For the text-containing cell, return its midpoint in (x, y) coordinate format. 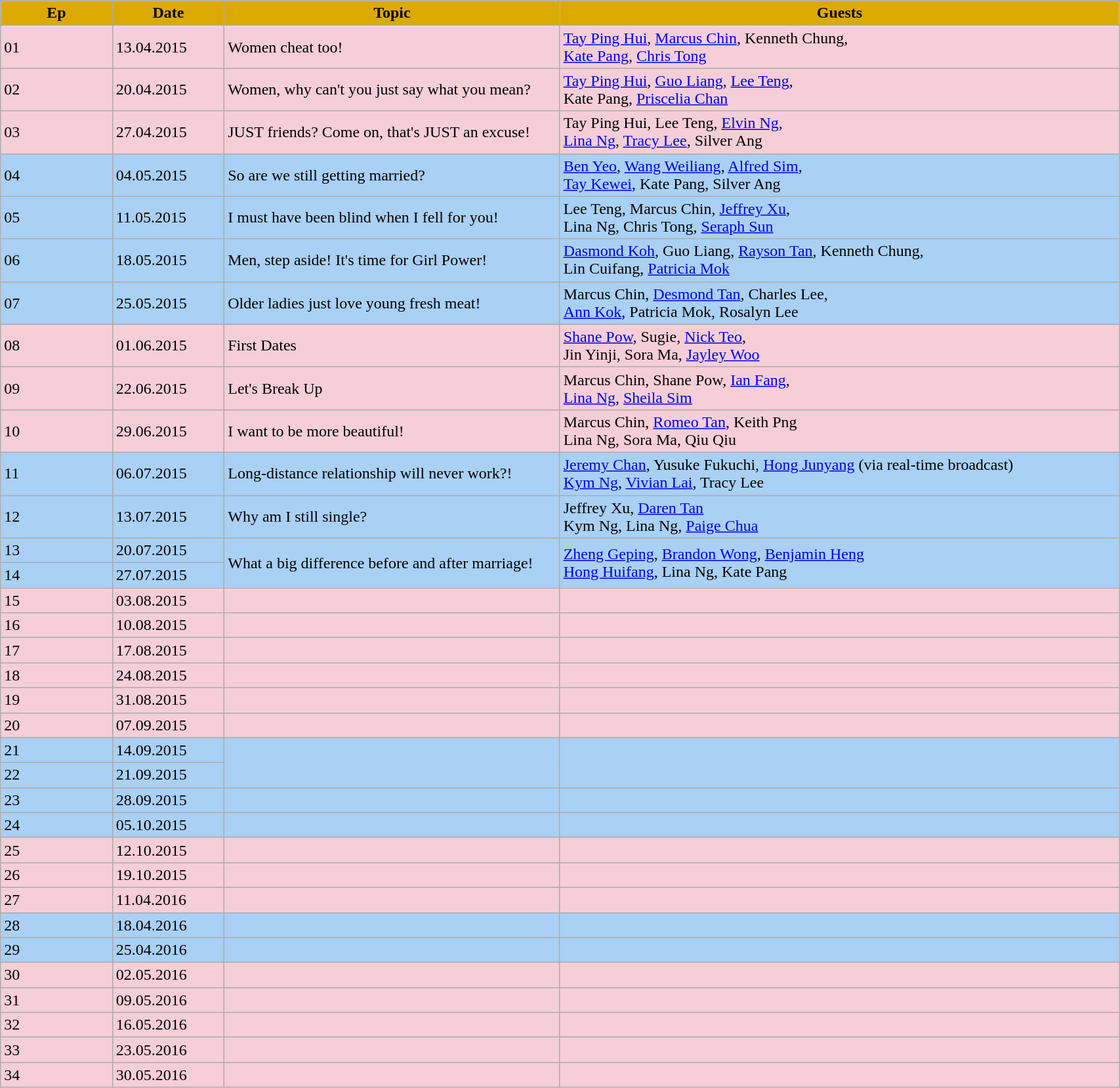
First Dates (392, 345)
01.06.2015 (168, 345)
Women cheat too! (392, 47)
So are we still getting married? (392, 175)
31 (56, 1000)
16 (56, 625)
Topic (392, 13)
24.08.2015 (168, 675)
25.05.2015 (168, 303)
30.05.2016 (168, 1075)
Date (168, 13)
15 (56, 600)
24 (56, 825)
02.05.2016 (168, 975)
30 (56, 975)
13 (56, 551)
Ben Yeo, Wang Weiliang, Alfred Sim, Tay Kewei, Kate Pang, Silver Ang (839, 175)
14.09.2015 (168, 750)
14 (56, 575)
Why am I still single? (392, 516)
What a big difference before and after marriage! (392, 563)
I want to be more beautiful! (392, 430)
Lee Teng, Marcus Chin, Jeffrey Xu, Lina Ng, Chris Tong, Seraph Sun (839, 218)
19 (56, 700)
10 (56, 430)
31.08.2015 (168, 700)
Ep (56, 13)
12.10.2015 (168, 850)
04 (56, 175)
13.07.2015 (168, 516)
Jeffrey Xu, Daren Tan Kym Ng, Lina Ng, Paige Chua (839, 516)
12 (56, 516)
03 (56, 133)
Tay Ping Hui, Lee Teng, Elvin Ng, Lina Ng, Tracy Lee, Silver Ang (839, 133)
16.05.2016 (168, 1025)
Marcus Chin, Desmond Tan, Charles Lee, Ann Kok, Patricia Mok, Rosalyn Lee (839, 303)
Men, step aside! It's time for Girl Power! (392, 260)
Shane Pow, Sugie, Nick Teo, Jin Yinji, Sora Ma, Jayley Woo (839, 345)
32 (56, 1025)
Long-distance relationship will never work?! (392, 474)
Dasmond Koh, Guo Liang, Rayson Tan, Kenneth Chung, Lin Cuifang, Patricia Mok (839, 260)
26 (56, 875)
JUST friends? Come on, that's JUST an excuse! (392, 133)
34 (56, 1075)
Older ladies just love young fresh meat! (392, 303)
Tay Ping Hui, Guo Liang, Lee Teng, Kate Pang, Priscelia Chan (839, 89)
02 (56, 89)
27 (56, 900)
20.04.2015 (168, 89)
Let's Break Up (392, 388)
21.09.2015 (168, 775)
10.08.2015 (168, 625)
03.08.2015 (168, 600)
11 (56, 474)
18.05.2015 (168, 260)
Jeremy Chan, Yusuke Fukuchi, Hong Junyang (via real-time broadcast) Kym Ng, Vivian Lai, Tracy Lee (839, 474)
17 (56, 650)
05 (56, 218)
28 (56, 925)
11.05.2015 (168, 218)
22.06.2015 (168, 388)
25.04.2016 (168, 950)
09.05.2016 (168, 1000)
05.10.2015 (168, 825)
22 (56, 775)
11.04.2016 (168, 900)
29.06.2015 (168, 430)
13.04.2015 (168, 47)
09 (56, 388)
17.08.2015 (168, 650)
01 (56, 47)
Women, why can't you just say what you mean? (392, 89)
07 (56, 303)
08 (56, 345)
Zheng Geping, Brandon Wong, Benjamin Heng Hong Huifang, Lina Ng, Kate Pang (839, 563)
20.07.2015 (168, 551)
20 (56, 725)
25 (56, 850)
18.04.2016 (168, 925)
27.07.2015 (168, 575)
06 (56, 260)
28.09.2015 (168, 800)
29 (56, 950)
04.05.2015 (168, 175)
19.10.2015 (168, 875)
07.09.2015 (168, 725)
33 (56, 1050)
23 (56, 800)
I must have been blind when I fell for you! (392, 218)
06.07.2015 (168, 474)
Tay Ping Hui, Marcus Chin, Kenneth Chung, Kate Pang, Chris Tong (839, 47)
23.05.2016 (168, 1050)
Marcus Chin, Shane Pow, Ian Fang, Lina Ng, Sheila Sim (839, 388)
27.04.2015 (168, 133)
Guests (839, 13)
21 (56, 750)
Marcus Chin, Romeo Tan, Keith Png Lina Ng, Sora Ma, Qiu Qiu (839, 430)
18 (56, 675)
